Output the [X, Y] coordinate of the center of the cell containing the given text.  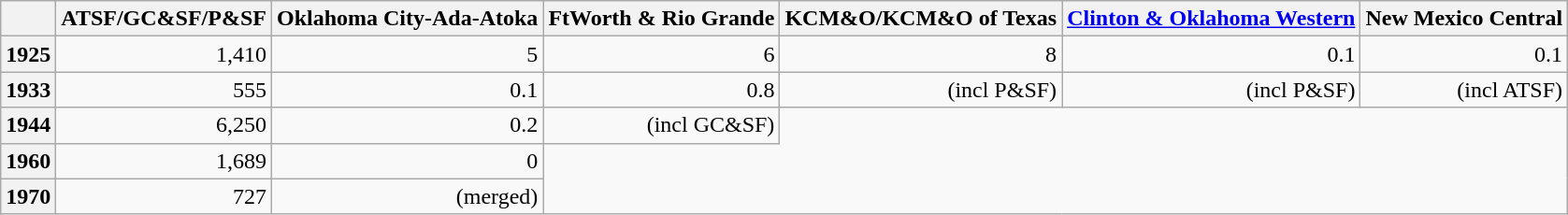
FtWorth & Rio Grande [662, 19]
6 [662, 54]
6,250 [165, 125]
555 [165, 90]
(incl ATSF) [1464, 90]
1960 [28, 161]
New Mexico Central [1464, 19]
727 [165, 196]
1970 [28, 196]
8 [921, 54]
(incl GC&SF) [662, 125]
KCM&O/KCM&O of Texas [921, 19]
0 [407, 161]
5 [407, 54]
1944 [28, 125]
1925 [28, 54]
Oklahoma City-Ada-Atoka [407, 19]
0.2 [407, 125]
(merged) [407, 196]
ATSF/GC&SF/P&SF [165, 19]
1,689 [165, 161]
0.8 [662, 90]
Clinton & Oklahoma Western [1212, 19]
1,410 [165, 54]
1933 [28, 90]
